Capture the cell that displays the provided text and extract its [x, y] central coordinate. 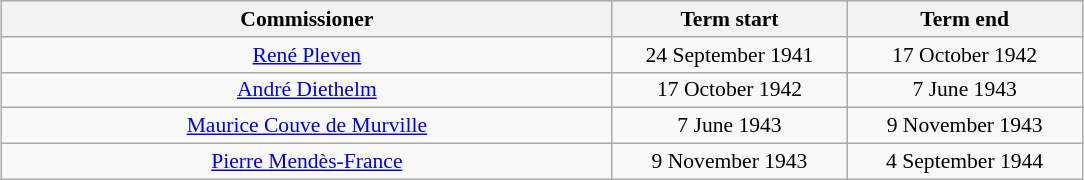
Term start [730, 19]
Pierre Mendès-France [307, 162]
René Pleven [307, 55]
Term end [964, 19]
André Diethelm [307, 90]
Maurice Couve de Murville [307, 126]
4 September 1944 [964, 162]
24 September 1941 [730, 55]
Commissioner [307, 19]
